Return [x, y] of the center of cell containing provided text 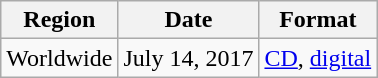
Format [318, 20]
Worldwide [60, 58]
July 14, 2017 [188, 58]
CD, digital [318, 58]
Date [188, 20]
Region [60, 20]
